Search for the cell housing the specified text and yield its (X, Y) center coordinate. 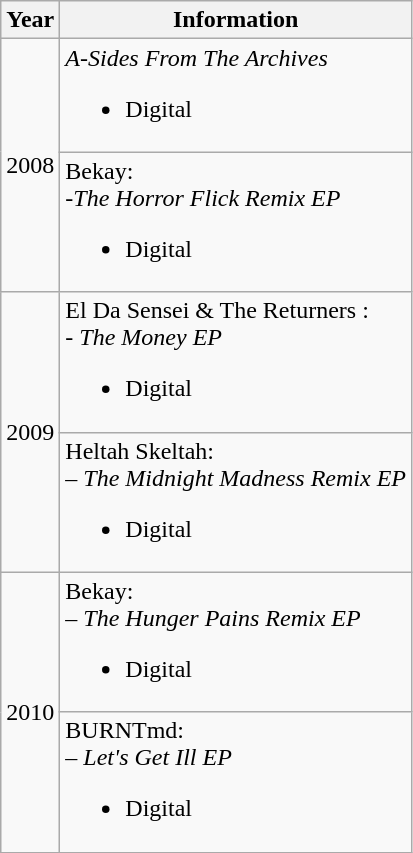
A-Sides From The ArchivesDigital (236, 96)
Bekay: – The Hunger Pains Remix EPDigital (236, 642)
2008 (30, 166)
BURNTmd: – Let's Get Ill EPDigital (236, 782)
Heltah Skeltah: – The Midnight Madness Remix EPDigital (236, 502)
Bekay:-The Horror Flick Remix EPDigital (236, 222)
Year (30, 20)
Information (236, 20)
El Da Sensei & The Returners :- The Money EP Digital (236, 362)
2009 (30, 432)
2010 (30, 712)
